Detect which cell encompasses the target text, then output its [X, Y] center coordinate. 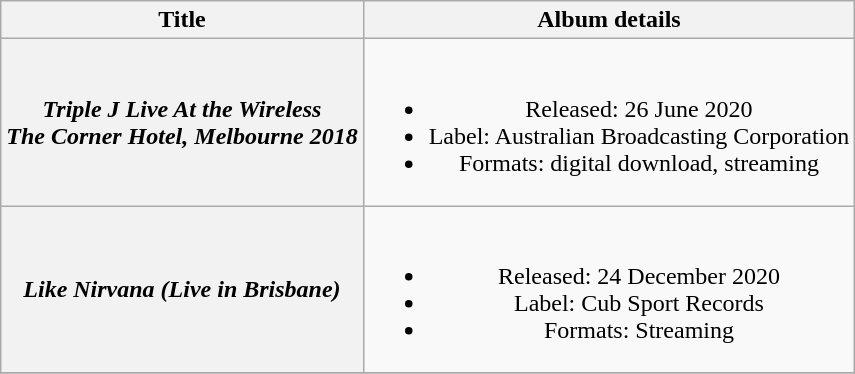
Like Nirvana (Live in Brisbane) [182, 290]
Released: 24 December 2020Label: Cub Sport RecordsFormats: Streaming [609, 290]
Released: 26 June 2020Label: Australian Broadcasting CorporationFormats: digital download, streaming [609, 122]
Title [182, 20]
Triple J Live At the Wireless The Corner Hotel, Melbourne 2018 [182, 122]
Album details [609, 20]
